Pinpoint the cell where the given text exists, returning its [X, Y] midpoint coordinate. 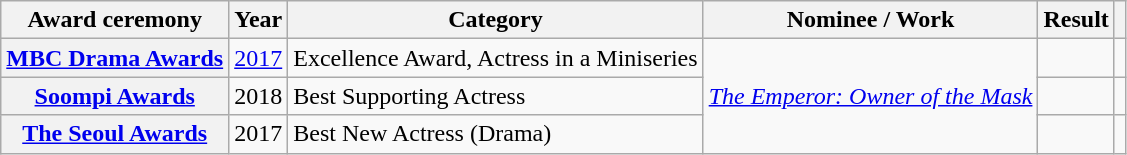
Soompi Awards [115, 96]
Nominee / Work [870, 20]
2018 [258, 96]
Award ceremony [115, 20]
Best Supporting Actress [496, 96]
The Emperor: Owner of the Mask [870, 96]
Year [258, 20]
MBC Drama Awards [115, 58]
Excellence Award, Actress in a Miniseries [496, 58]
The Seoul Awards [115, 134]
Result [1076, 20]
Category [496, 20]
Best New Actress (Drama) [496, 134]
